Provide the [X, Y] coordinate of the cell's center where the given text is located.  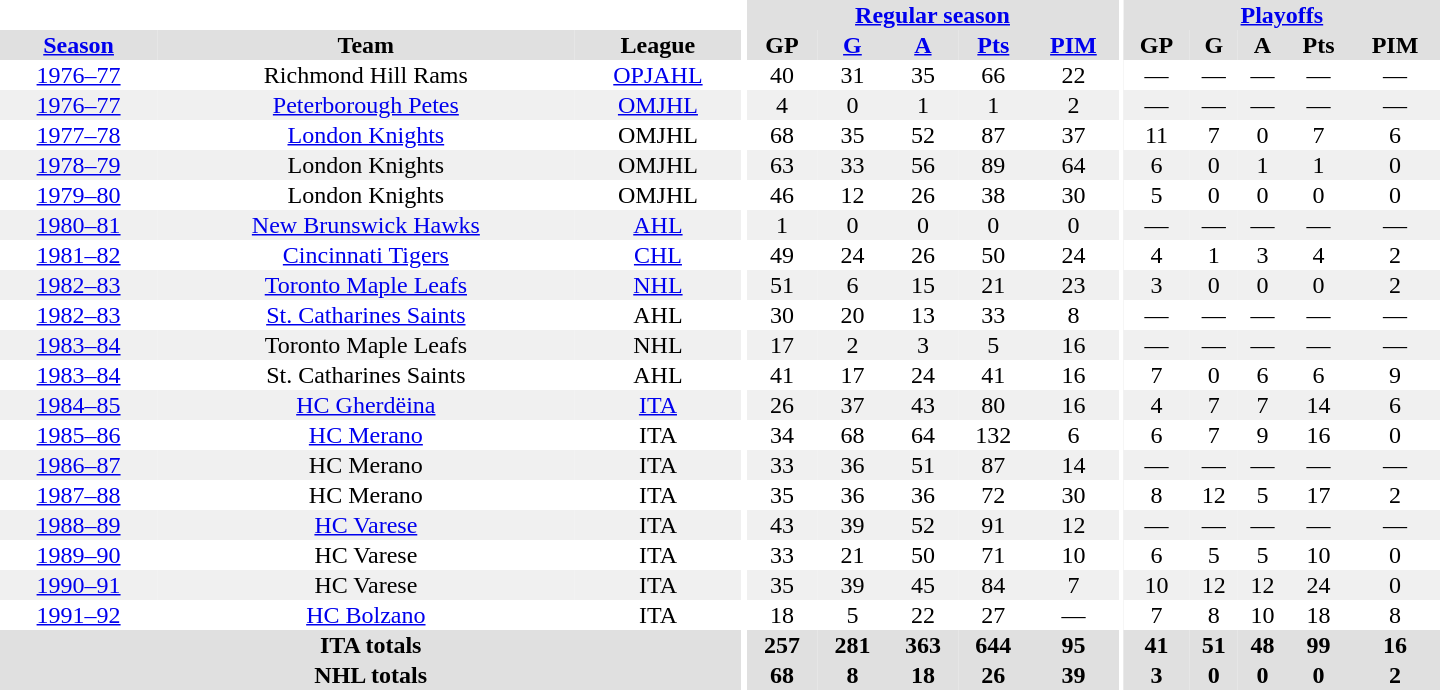
11 [1157, 135]
23 [1074, 285]
OPJAHL [658, 75]
91 [993, 525]
New Brunswick Hawks [366, 225]
1978–79 [78, 165]
56 [923, 165]
ITA totals [370, 645]
45 [923, 585]
1990–91 [78, 585]
1989–90 [78, 555]
72 [993, 495]
48 [1262, 645]
71 [993, 555]
Playoffs [1282, 15]
13 [923, 315]
HC Gherdëina [366, 405]
1988–89 [78, 525]
NHL totals [370, 675]
40 [782, 75]
Peterborough Petes [366, 105]
Cincinnati Tigers [366, 255]
1984–85 [78, 405]
34 [782, 435]
257 [782, 645]
49 [782, 255]
CHL [658, 255]
1980–81 [78, 225]
281 [852, 645]
1977–78 [78, 135]
89 [993, 165]
20 [852, 315]
38 [993, 195]
Richmond Hill Rams [366, 75]
363 [923, 645]
1987–88 [78, 495]
80 [993, 405]
1985–86 [78, 435]
95 [1074, 645]
1979–80 [78, 195]
644 [993, 645]
15 [923, 285]
99 [1318, 645]
31 [852, 75]
46 [782, 195]
Regular season [933, 15]
132 [993, 435]
27 [993, 615]
Team [366, 45]
League [658, 45]
84 [993, 585]
Season [78, 45]
HC Bolzano [366, 615]
1981–82 [78, 255]
1991–92 [78, 615]
66 [993, 75]
1986–87 [78, 465]
63 [782, 165]
